Find where the given text appears and provide that cell's center as (X, Y) coordinate. 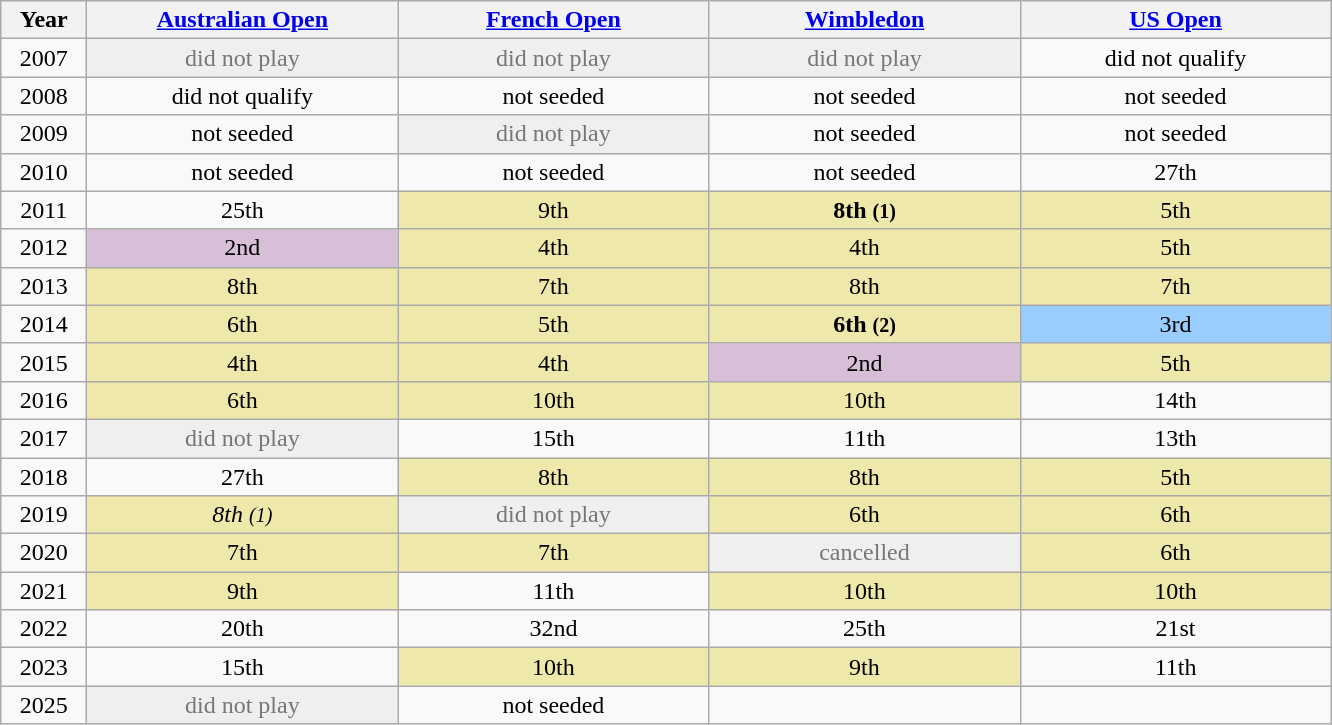
14th (1176, 400)
2011 (44, 210)
2017 (44, 438)
2013 (44, 286)
2009 (44, 134)
2007 (44, 58)
Australian Open (242, 20)
2015 (44, 362)
Wimbledon (864, 20)
32nd (554, 629)
2019 (44, 515)
2021 (44, 591)
2025 (44, 705)
2022 (44, 629)
2023 (44, 667)
French Open (554, 20)
2014 (44, 324)
2016 (44, 400)
Year (44, 20)
6th (2) (864, 324)
2010 (44, 172)
13th (1176, 438)
3rd (1176, 324)
US Open (1176, 20)
20th (242, 629)
2018 (44, 477)
2012 (44, 248)
2008 (44, 96)
cancelled (864, 553)
2020 (44, 553)
21st (1176, 629)
